Pinpoint the cell where the given text exists, returning its (x, y) midpoint coordinate. 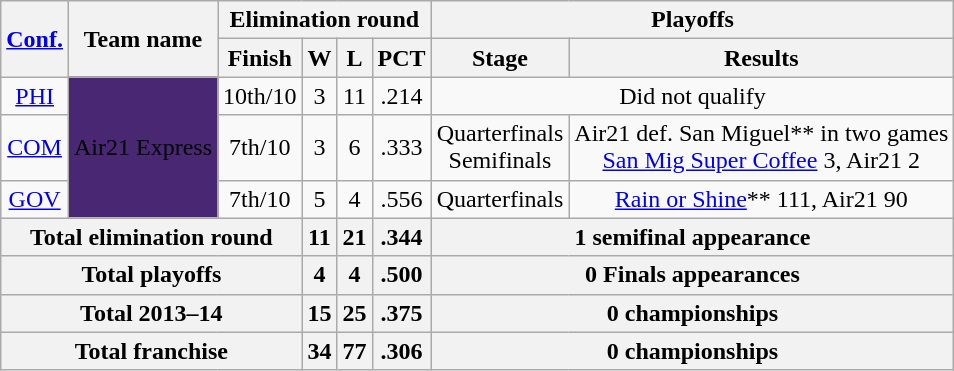
.500 (402, 275)
GOV (35, 199)
Total franchise (152, 351)
Rain or Shine** 111, Air21 90 (762, 199)
Did not qualify (692, 96)
34 (320, 351)
COM (35, 148)
Team name (142, 39)
W (320, 58)
10th/10 (260, 96)
0 Finals appearances (692, 275)
Total 2013–14 (152, 313)
Playoffs (692, 20)
1 semifinal appearance (692, 237)
.306 (402, 351)
77 (354, 351)
L (354, 58)
Finish (260, 58)
15 (320, 313)
Total elimination round (152, 237)
5 (320, 199)
Air21 Express (142, 148)
.344 (402, 237)
Quarterfinals (500, 199)
.375 (402, 313)
6 (354, 148)
Results (762, 58)
25 (354, 313)
Elimination round (325, 20)
.556 (402, 199)
Quarterfinals Semifinals (500, 148)
.333 (402, 148)
Conf. (35, 39)
21 (354, 237)
Total playoffs (152, 275)
PHI (35, 96)
.214 (402, 96)
Stage (500, 58)
Air21 def. San Miguel** in two games San Mig Super Coffee 3, Air21 2 (762, 148)
PCT (402, 58)
